For the text-containing cell, return its midpoint in (x, y) coordinate format. 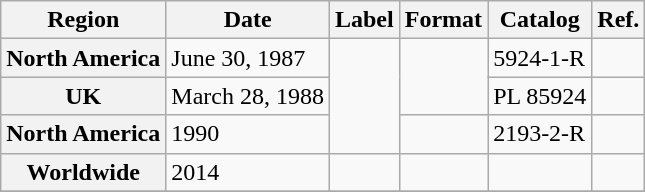
1990 (248, 134)
UK (84, 96)
June 30, 1987 (248, 58)
Format (443, 20)
March 28, 1988 (248, 96)
Region (84, 20)
Catalog (540, 20)
Label (364, 20)
Worldwide (84, 172)
2193-2-R (540, 134)
Ref. (618, 20)
Date (248, 20)
PL 85924 (540, 96)
5924-1-R (540, 58)
2014 (248, 172)
